Output the [X, Y] coordinate of the center of the cell containing the given text.  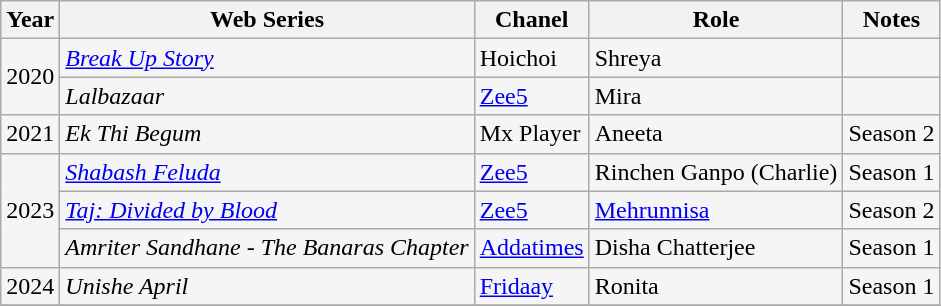
Aneeta [716, 134]
Mehrunnisa [716, 210]
2021 [30, 134]
2023 [30, 210]
Year [30, 20]
Shreya [716, 58]
2024 [30, 286]
Fridaay [532, 286]
Notes [892, 20]
Web Series [267, 20]
Lalbazaar [267, 96]
Chanel [532, 20]
Disha Chatterjee [716, 248]
Addatimes [532, 248]
Role [716, 20]
Ronita [716, 286]
Taj: Divided by Blood [267, 210]
Ek Thi Begum [267, 134]
Amriter Sandhane - The Banaras Chapter [267, 248]
Mx Player [532, 134]
Unishe April [267, 286]
Break Up Story [267, 58]
Hoichoi [532, 58]
Mira [716, 96]
2020 [30, 77]
Shabash Feluda [267, 172]
Rinchen Ganpo (Charlie) [716, 172]
